Extract the [x, y] coordinate from the center of the cell holding the provided text.  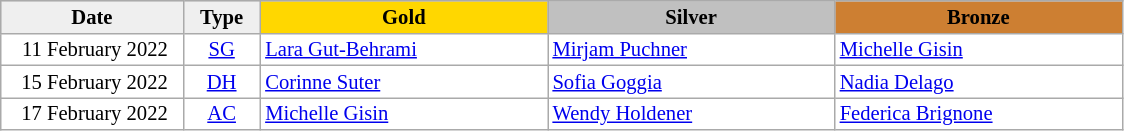
Corinne Suter [404, 81]
17 February 2022 [92, 113]
Type [222, 16]
Gold [404, 16]
Silver [692, 16]
DH [222, 81]
Sofia Goggia [692, 81]
11 February 2022 [92, 49]
AC [222, 113]
Date [92, 16]
Wendy Holdener [692, 113]
15 February 2022 [92, 81]
Lara Gut-Behrami [404, 49]
SG [222, 49]
Federica Brignone [978, 113]
Nadia Delago [978, 81]
Mirjam Puchner [692, 49]
Bronze [978, 16]
